Locate the cell with the specified text and output its [x, y] center coordinate. 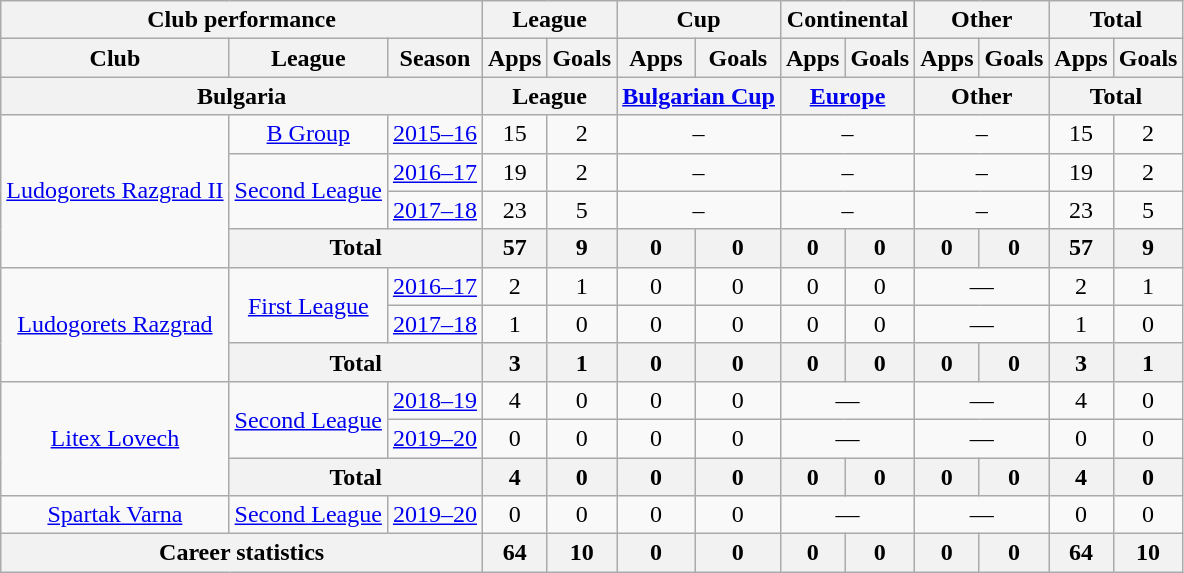
2015–16 [434, 134]
Continental [847, 20]
Club [115, 58]
B Group [308, 134]
Litex Lovech [115, 438]
Cup [699, 20]
First League [308, 305]
Career statistics [242, 553]
Season [434, 58]
Club performance [242, 20]
2018–19 [434, 400]
Bulgaria [242, 96]
Ludogorets Razgrad II [115, 191]
Bulgarian Cup [699, 96]
Spartak Varna [115, 515]
Ludogorets Razgrad [115, 324]
Europe [847, 96]
